Return the (X, Y) coordinate for the center point of the cell that contains the specified text.  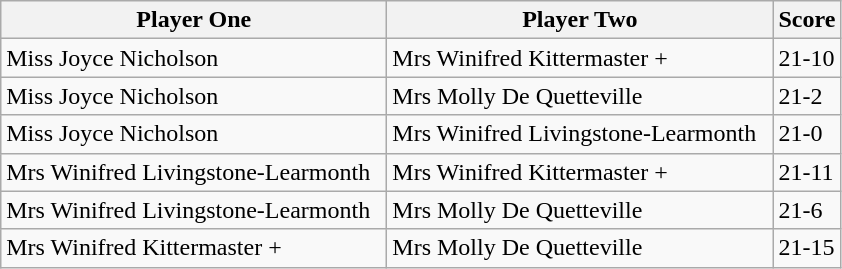
21-0 (807, 134)
21-10 (807, 58)
Score (807, 20)
21-6 (807, 210)
21-15 (807, 248)
Player One (194, 20)
21-2 (807, 96)
Player Two (580, 20)
21-11 (807, 172)
